Search for the cell housing the specified text and yield its [x, y] center coordinate. 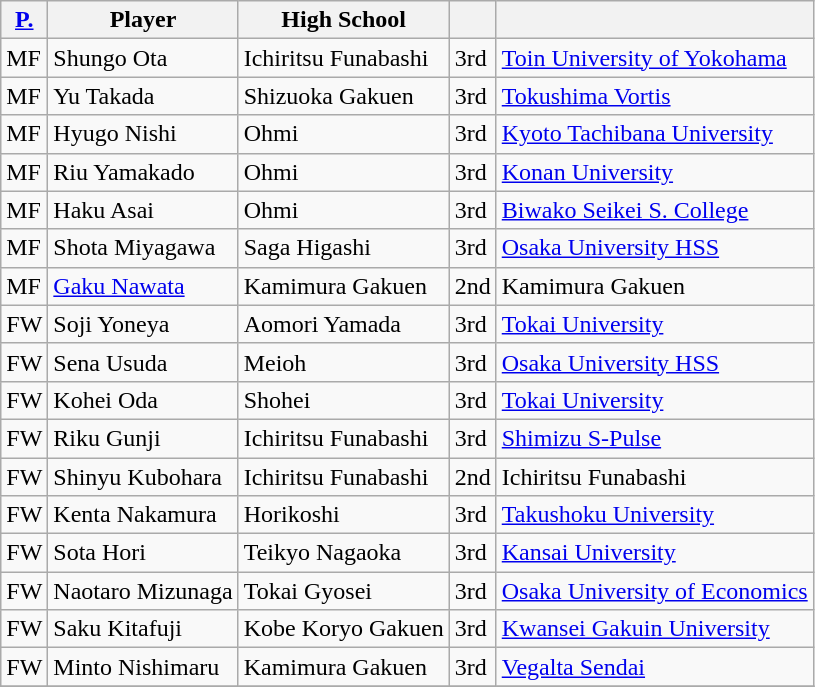
Sota Hori [143, 553]
Kohei Oda [143, 400]
Shinyu Kubohara [143, 477]
Osaka University of Economics [654, 591]
Takushoku University [654, 515]
Gaku Nawata [143, 286]
Kwansei Gakuin University [654, 629]
Tokai Gyosei [344, 591]
Vegalta Sendai [654, 667]
Kenta Nakamura [143, 515]
Saku Kitafuji [143, 629]
Naotaro Mizunaga [143, 591]
Meioh [344, 362]
Riku Gunji [143, 438]
Yu Takada [143, 96]
Horikoshi [344, 515]
Toin University of Yokohama [654, 58]
Shimizu S-Pulse [654, 438]
Kobe Koryo Gakuen [344, 629]
P. [24, 20]
Aomori Yamada [344, 324]
Haku Asai [143, 210]
Player [143, 20]
Teikyo Nagaoka [344, 553]
Tokushima Vortis [654, 96]
High School [344, 20]
Kansai University [654, 553]
Shungo Ota [143, 58]
Shizuoka Gakuen [344, 96]
Konan University [654, 172]
Shota Miyagawa [143, 248]
Riu Yamakado [143, 172]
Minto Nishimaru [143, 667]
Soji Yoneya [143, 324]
Saga Higashi [344, 248]
Hyugo Nishi [143, 134]
Sena Usuda [143, 362]
Shohei [344, 400]
Biwako Seikei S. College [654, 210]
Kyoto Tachibana University [654, 134]
